Extract the (X, Y) coordinate from the center of the cell holding the provided text.  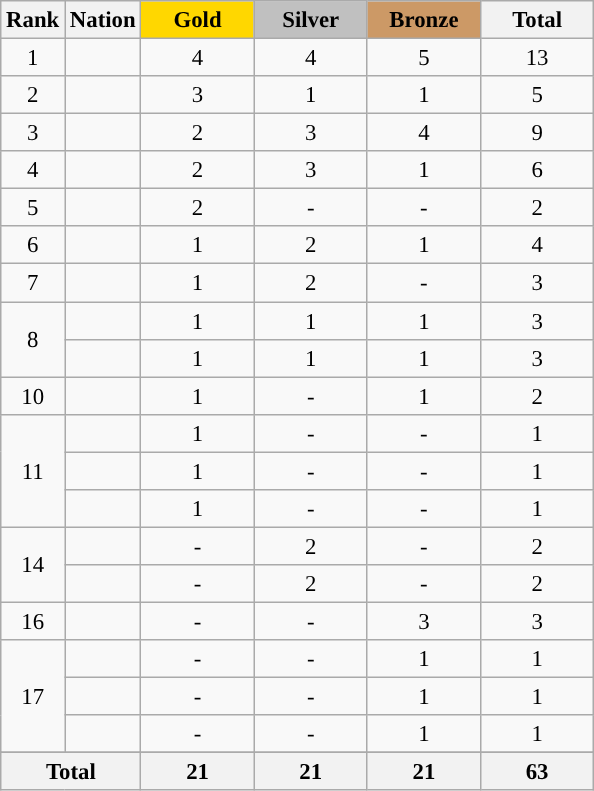
Rank (33, 20)
Bronze (424, 20)
10 (33, 396)
13 (538, 58)
Nation (103, 20)
14 (33, 564)
16 (33, 621)
Silver (310, 20)
8 (33, 340)
9 (538, 133)
7 (33, 283)
17 (33, 696)
63 (538, 772)
Gold (198, 20)
11 (33, 470)
